Output the [X, Y] coordinate of the center of the cell containing the given text.  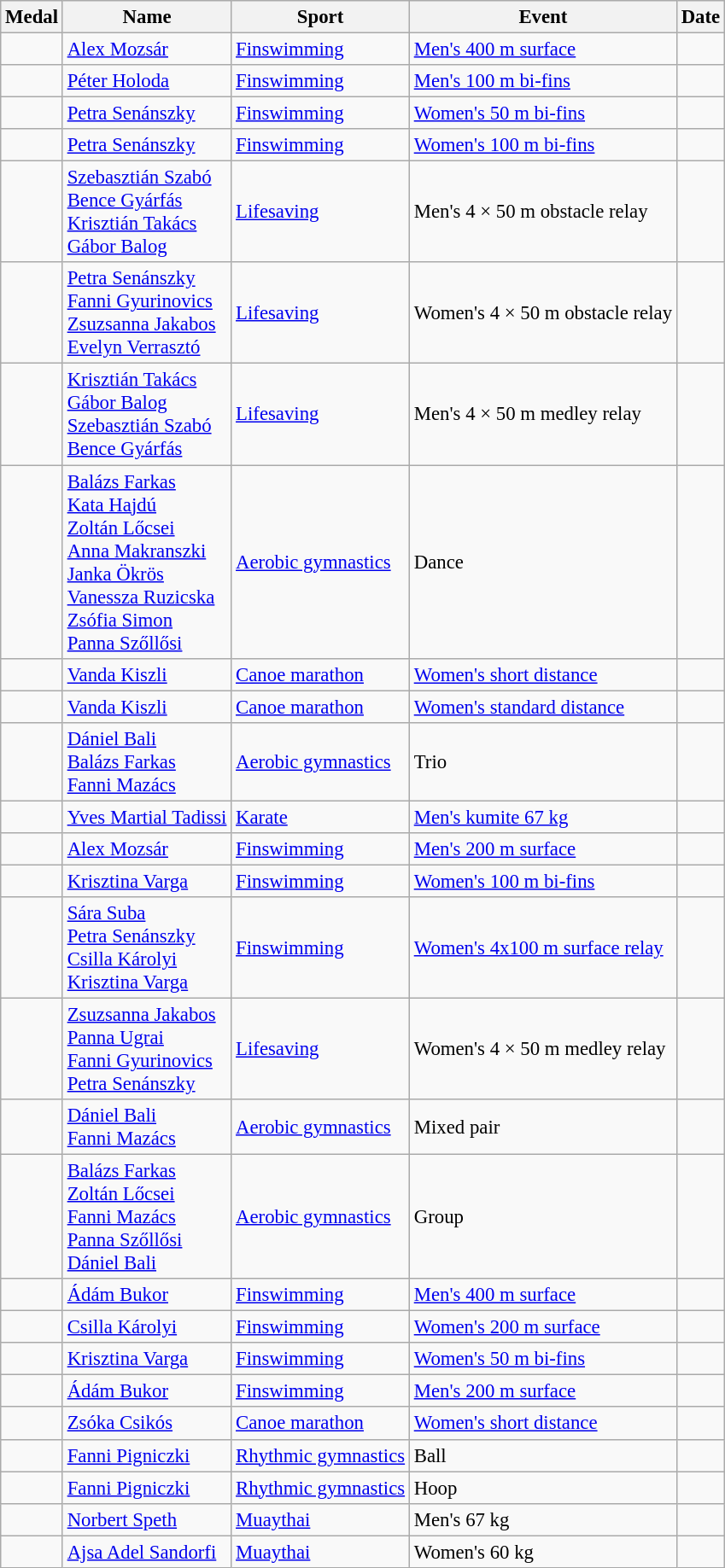
Medal [32, 17]
Sára SubaPetra SenánszkyCsilla KárolyiKrisztina Varga [147, 947]
Péter Holoda [147, 81]
Norbert Speth [147, 1519]
Zsóka Csikós [147, 1424]
Men's kumite 67 kg [543, 817]
Women's 60 kg [543, 1552]
Men's 4 × 50 m obstacle relay [543, 212]
Women's 4 × 50 m obstacle relay [543, 314]
Hoop [543, 1488]
Group [543, 1217]
Women's 4x100 m surface relay [543, 947]
Szebasztián SzabóBence GyárfásKrisztián TakácsGábor Balog [147, 212]
Mixed pair [543, 1127]
Krisztián TakácsGábor BalogSzebasztián SzabóBence Gyárfás [147, 415]
Zsuzsanna JakabosPanna UgraiFanni GyurinovicsPetra Senánszky [147, 1048]
Dániel BaliBalázs FarkasFanni Mazács [147, 761]
Men's 100 m bi-fins [543, 81]
Dániel BaliFanni Mazács [147, 1127]
Dance [543, 562]
Women's 200 m surface [543, 1327]
Ajsa Adel Sandorfi [147, 1552]
Women's standard distance [543, 707]
Women's 4 × 50 m medley relay [543, 1048]
Sport [321, 17]
Csilla Károlyi [147, 1327]
Balázs FarkasKata HajdúZoltán LőcseiAnna MakranszkiJanka ÖkrösVanessza RuzicskaZsófia SimonPanna Szőllősi [147, 562]
Name [147, 17]
Karate [321, 817]
Ball [543, 1455]
Petra SenánszkyFanni GyurinovicsZsuzsanna JakabosEvelyn Verrasztó [147, 314]
Yves Martial Tadissi [147, 817]
Balázs FarkasZoltán LőcseiFanni MazácsPanna SzőllősiDániel Bali [147, 1217]
Event [543, 17]
Date [700, 17]
Men's 4 × 50 m medley relay [543, 415]
Men's 67 kg [543, 1519]
Trio [543, 761]
